Return (X, Y) of the center of cell containing provided text 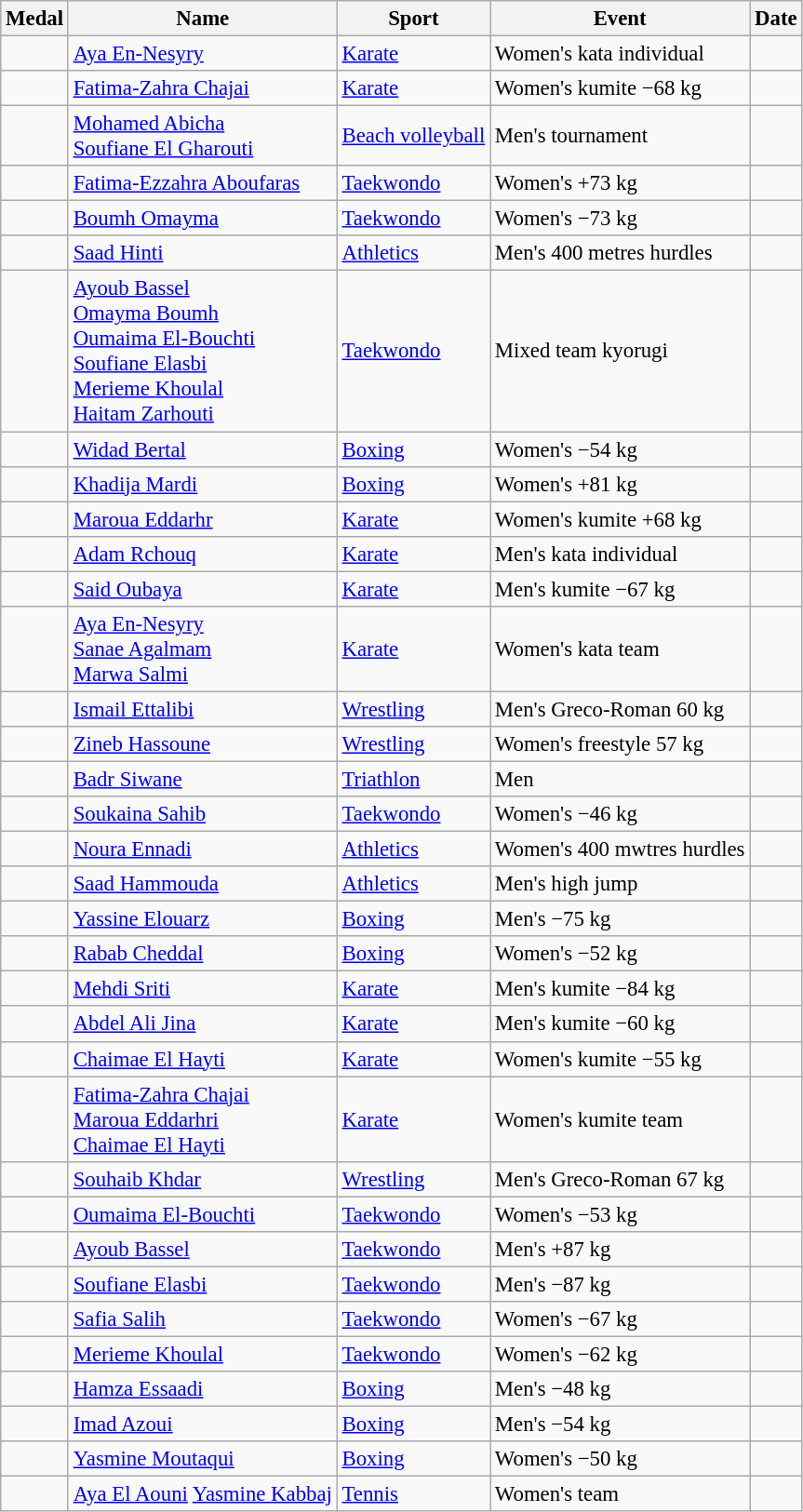
Mehdi Sriti (203, 989)
Women's −50 kg (620, 1459)
Women's −52 kg (620, 954)
Aya En-NesyrySanae AgalmamMarwa Salmi (203, 649)
Beach volleyball (413, 136)
Women's −53 kg (620, 1214)
Ayoub BasselOmayma BoumhOumaima El-BouchtiSoufiane ElasbiMerieme KhoulalHaitam Zarhouti (203, 352)
Ayoub Bassel (203, 1250)
Men's +87 kg (620, 1250)
Soukaina Sahib (203, 814)
Men's 400 metres hurdles (620, 254)
Women's +81 kg (620, 484)
Imad Azoui (203, 1425)
Mixed team kyorugi (620, 352)
Men's tournament (620, 136)
Yasmine Moutaqui (203, 1459)
Women's −67 kg (620, 1319)
Women's team (620, 1494)
Oumaima El-Bouchti (203, 1214)
Women's kumite −68 kg (620, 88)
Aya El Aouni Yasmine Kabbaj (203, 1494)
Ismail Ettalibi (203, 709)
Women's −46 kg (620, 814)
Women's kumite +68 kg (620, 519)
Abdel Ali Jina (203, 1024)
Boumh Omayma (203, 219)
Saad Hammouda (203, 884)
Women's 400 mwtres hurdles (620, 850)
Badr Siwane (203, 779)
Women's −62 kg (620, 1354)
Men's −87 kg (620, 1284)
Men's −48 kg (620, 1389)
Sport (413, 19)
Noura Ennadi (203, 850)
Men's high jump (620, 884)
Event (620, 19)
Men's kata individual (620, 554)
Maroua Eddarhr (203, 519)
Women's kumite −55 kg (620, 1059)
Fatima-Zahra Chajai (203, 88)
Men's Greco-Roman 67 kg (620, 1179)
Fatima-Ezzahra Aboufaras (203, 183)
Chaimae El Hayti (203, 1059)
Yassine Elouarz (203, 919)
Zineb Hassoune (203, 744)
Men's kumite −67 kg (620, 589)
Men (620, 779)
Souhaib Khdar (203, 1179)
Date (776, 19)
Women's +73 kg (620, 183)
Merieme Khoulal (203, 1354)
Khadija Mardi (203, 484)
Men's −75 kg (620, 919)
Name (203, 19)
Men's kumite −60 kg (620, 1024)
Rabab Cheddal (203, 954)
Safia Salih (203, 1319)
Mohamed AbichaSoufiane El Gharouti (203, 136)
Hamza Essaadi (203, 1389)
Triathlon (413, 779)
Men's kumite −84 kg (620, 989)
Fatima-Zahra ChajaiMaroua EddarhriChaimae El Hayti (203, 1119)
Tennis (413, 1494)
Aya En-Nesyry (203, 54)
Women's kumite team (620, 1119)
Women's −73 kg (620, 219)
Adam Rchouq (203, 554)
Soufiane Elasbi (203, 1284)
Women's freestyle 57 kg (620, 744)
Women's kata individual (620, 54)
Medal (35, 19)
Said Oubaya (203, 589)
Men's Greco-Roman 60 kg (620, 709)
Women's −54 kg (620, 449)
Widad Bertal (203, 449)
Saad Hinti (203, 254)
Women's kata team (620, 649)
Men's −54 kg (620, 1425)
